Find where the given text appears and provide that cell's center as [X, Y] coordinate. 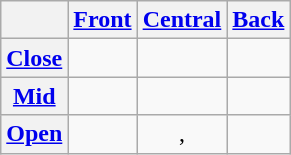
Central [182, 20]
Open [34, 134]
Close [34, 58]
Mid [34, 96]
, [182, 134]
Front [102, 20]
Back [258, 20]
